Return (x, y) of the center of cell containing provided text 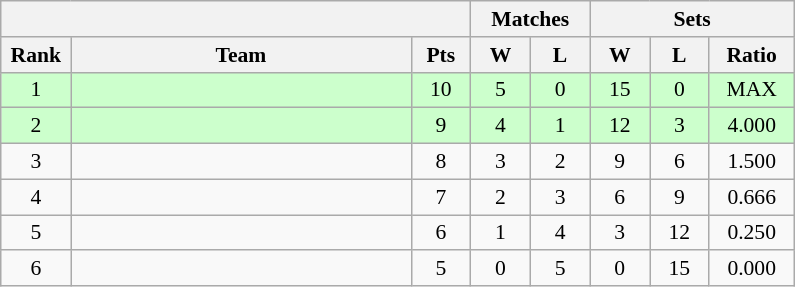
1.500 (752, 162)
Rank (36, 55)
0.666 (752, 197)
Matches (530, 19)
Team (241, 55)
0.000 (752, 269)
0.250 (752, 233)
Sets (692, 19)
8 (441, 162)
4.000 (752, 126)
10 (441, 90)
Ratio (752, 55)
Pts (441, 55)
MAX (752, 90)
7 (441, 197)
